Return the [X, Y] coordinate for the center point of the cell that contains the specified text.  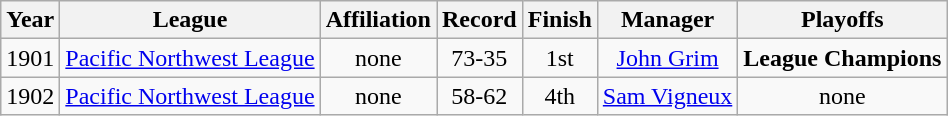
League [190, 20]
Sam Vigneux [668, 96]
John Grim [668, 58]
1902 [30, 96]
73-35 [479, 58]
1st [560, 58]
Finish [560, 20]
1901 [30, 58]
4th [560, 96]
Record [479, 20]
League Champions [842, 58]
Playoffs [842, 20]
58-62 [479, 96]
Year [30, 20]
Affiliation [378, 20]
Manager [668, 20]
